From the cell containing the given text, extract its center point as (x, y) coordinate. 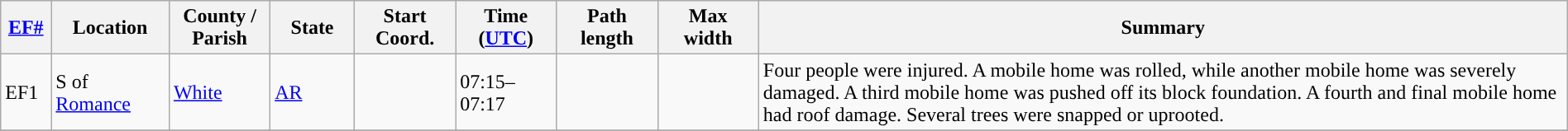
Location (111, 28)
Time (UTC) (506, 28)
07:15–07:17 (506, 92)
Start Coord. (404, 28)
County / Parish (219, 28)
S of Romance (111, 92)
Path length (607, 28)
Max width (708, 28)
AR (313, 92)
State (313, 28)
EF1 (26, 92)
Summary (1163, 28)
EF# (26, 28)
White (219, 92)
